Extract the (x, y) coordinate from the center of the cell holding the provided text.  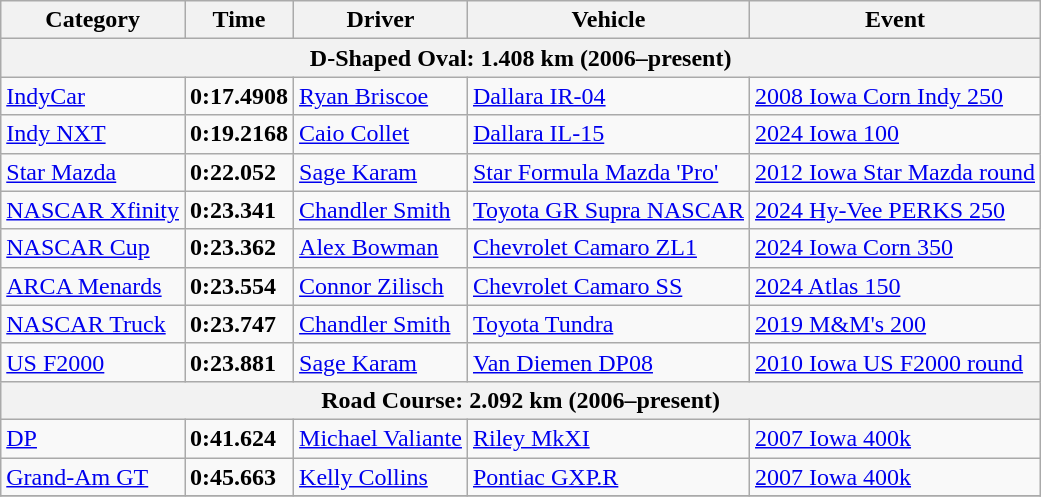
Category (93, 20)
Alex Bowman (381, 248)
2008 Iowa Corn Indy 250 (896, 96)
Driver (381, 20)
Star Formula Mazda 'Pro' (608, 172)
D-Shaped Oval: 1.408 km (2006–present) (521, 58)
0:23.554 (238, 286)
2024 Iowa Corn 350 (896, 248)
2010 Iowa US F2000 round (896, 362)
2024 Hy-Vee PERKS 250 (896, 210)
ARCA Menards (93, 286)
0:19.2168 (238, 134)
Vehicle (608, 20)
Dallara IR-04 (608, 96)
IndyCar (93, 96)
0:23.747 (238, 324)
2012 Iowa Star Mazda round (896, 172)
Grand-Am GT (93, 477)
0:23.881 (238, 362)
Toyota Tundra (608, 324)
0:22.052 (238, 172)
Time (238, 20)
Chevrolet Camaro ZL1 (608, 248)
2024 Iowa 100 (896, 134)
0:41.624 (238, 438)
Kelly Collins (381, 477)
Star Mazda (93, 172)
Caio Collet (381, 134)
Road Course: 2.092 km (2006–present) (521, 400)
Indy NXT (93, 134)
0:23.341 (238, 210)
Event (896, 20)
Toyota GR Supra NASCAR (608, 210)
2024 Atlas 150 (896, 286)
US F2000 (93, 362)
Van Diemen DP08 (608, 362)
Connor Zilisch (381, 286)
Chevrolet Camaro SS (608, 286)
Pontiac GXP.R (608, 477)
Dallara IL-15 (608, 134)
0:17.4908 (238, 96)
Ryan Briscoe (381, 96)
NASCAR Cup (93, 248)
DP (93, 438)
NASCAR Xfinity (93, 210)
NASCAR Truck (93, 324)
Riley MkXI (608, 438)
Michael Valiante (381, 438)
0:45.663 (238, 477)
2019 M&M's 200 (896, 324)
0:23.362 (238, 248)
